Identify which cell holds the provided text, then report its [X, Y] central coordinate. 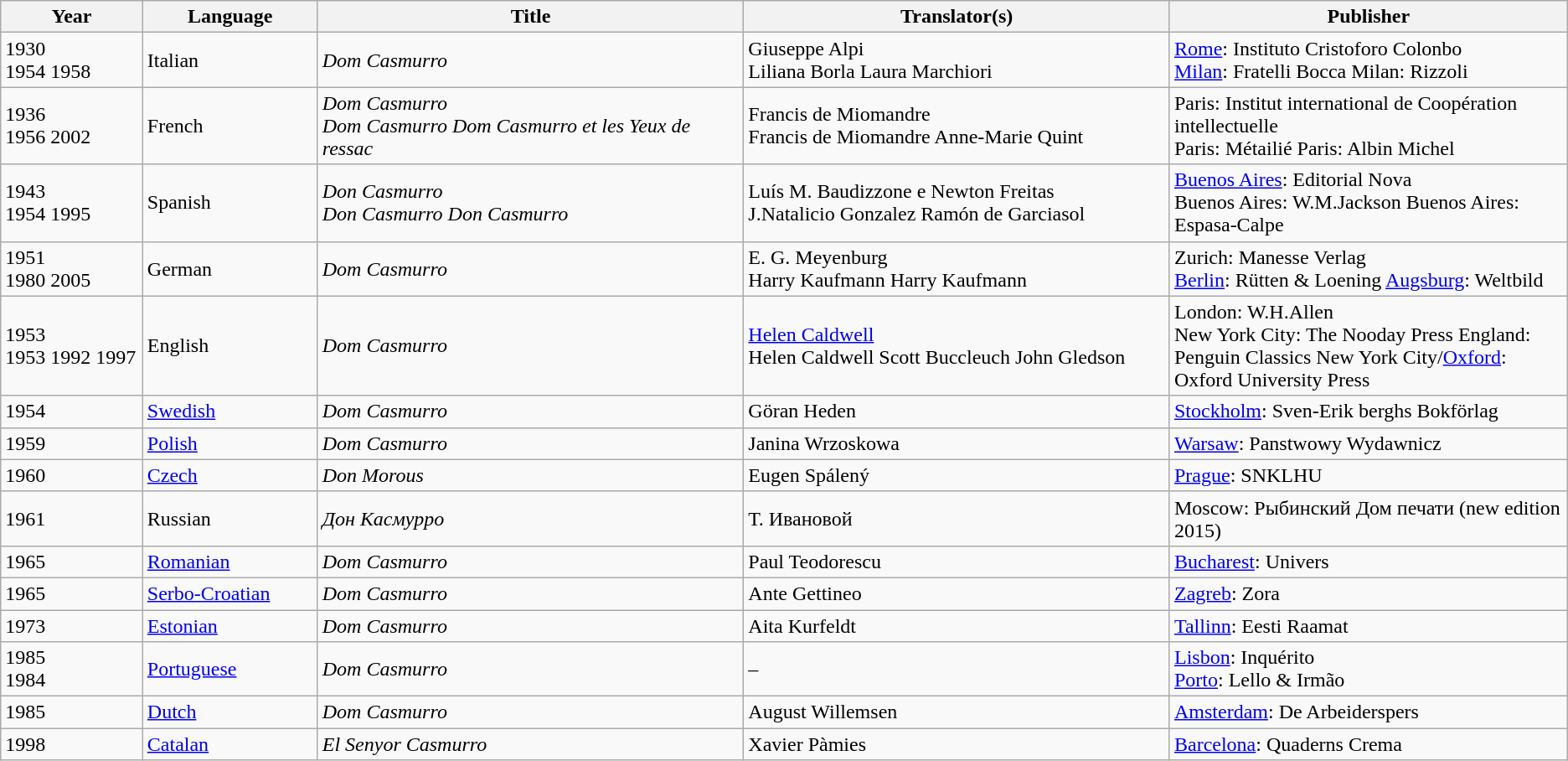
Polish [230, 443]
Francis de MiomandreFrancis de Miomandre Anne-Marie Quint [957, 126]
El Senyor Casmurro [531, 744]
19511980 2005 [72, 268]
Giuseppe AlpiLiliana Borla Laura Marchiori [957, 60]
Barcelona: Quaderns Crema [1369, 744]
Year [72, 17]
Zurich: Manesse VerlagBerlin: Rütten & Loening Augsburg: Weltbild [1369, 268]
Warsaw: Panstwowy Wydawnicz [1369, 443]
Ante Gettineo [957, 593]
Lisbon: InquéritoPorto: Lello & Irmão [1369, 669]
Prague: SNKLHU [1369, 475]
E. G. MeyenburgHarry Kaufmann Harry Kaufmann [957, 268]
Amsterdam: De Arbeiderspers [1369, 712]
Buenos Aires: Editorial NovaBuenos Aires: W.M.Jackson Buenos Aires: Espasa-Calpe [1369, 203]
1954 [72, 412]
Т. Ивановой [957, 518]
19431954 1995 [72, 203]
Janina Wrzoskowa [957, 443]
Luís M. Baudizzone e Newton FreitasJ.Natalicio Gonzalez Ramón de Garciasol [957, 203]
1973 [72, 626]
Language [230, 17]
Czech [230, 475]
Romanian [230, 562]
Göran Heden [957, 412]
Russian [230, 518]
Estonian [230, 626]
1961 [72, 518]
Paul Teodorescu [957, 562]
– [957, 669]
Tallinn: Eesti Raamat [1369, 626]
Aita Kurfeldt [957, 626]
Дон Касмурро [531, 518]
1985 [72, 712]
Eugen Spálený [957, 475]
19531953 1992 1997 [72, 345]
19301954 1958 [72, 60]
Xavier Pàmies [957, 744]
Swedish [230, 412]
Zagreb: Zora [1369, 593]
August Willemsen [957, 712]
French [230, 126]
Spanish [230, 203]
1960 [72, 475]
Catalan [230, 744]
Stockholm: Sven-Erik berghs Bokförlag [1369, 412]
Moscow: Рыбинский Дом печати (new edition 2015) [1369, 518]
Paris: Institut international de Coopération intellectuelleParis: Métailié Paris: Albin Michel [1369, 126]
Portuguese [230, 669]
1998 [72, 744]
Publisher [1369, 17]
Don Morous [531, 475]
Serbo-Croatian [230, 593]
German [230, 268]
Translator(s) [957, 17]
London: W.H.AllenNew York City: The Nooday Press England: Penguin Classics New York City/Oxford: Oxford University Press [1369, 345]
English [230, 345]
Italian [230, 60]
Dom CasmurroDom Casmurro Dom Casmurro et les Yeux de ressac [531, 126]
Don CasmurroDon Casmurro Don Casmurro [531, 203]
Rome: Instituto Cristoforo ColonboMilan: Fratelli Bocca Milan: Rizzoli [1369, 60]
Bucharest: Univers [1369, 562]
1959 [72, 443]
Title [531, 17]
19361956 2002 [72, 126]
Helen CaldwellHelen Caldwell Scott Buccleuch John Gledson [957, 345]
Dutch [230, 712]
19851984 [72, 669]
